Return the [x, y] coordinate for the center point of the cell that contains the specified text.  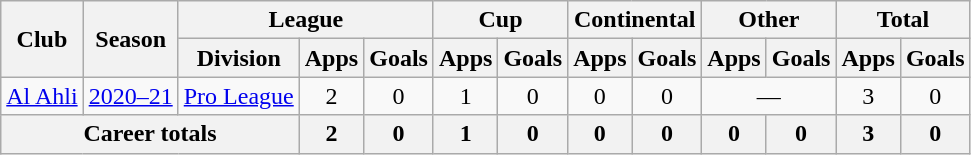
Division [238, 58]
Pro League [238, 96]
Career totals [150, 134]
Other [769, 20]
Cup [500, 20]
Club [42, 39]
Season [130, 39]
2020–21 [130, 96]
Al Ahli [42, 96]
Total [903, 20]
— [769, 96]
League [306, 20]
Continental [635, 20]
